Return the (x, y) coordinate for the center point of the cell that contains the specified text.  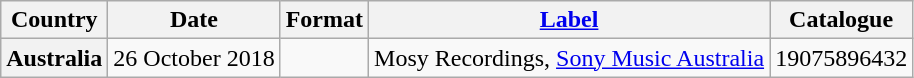
Catalogue (842, 20)
Date (194, 20)
Format (324, 20)
Label (570, 20)
26 October 2018 (194, 58)
19075896432 (842, 58)
Country (54, 20)
Mosy Recordings, Sony Music Australia (570, 58)
Australia (54, 58)
